Detect which cell encompasses the target text, then output its [X, Y] center coordinate. 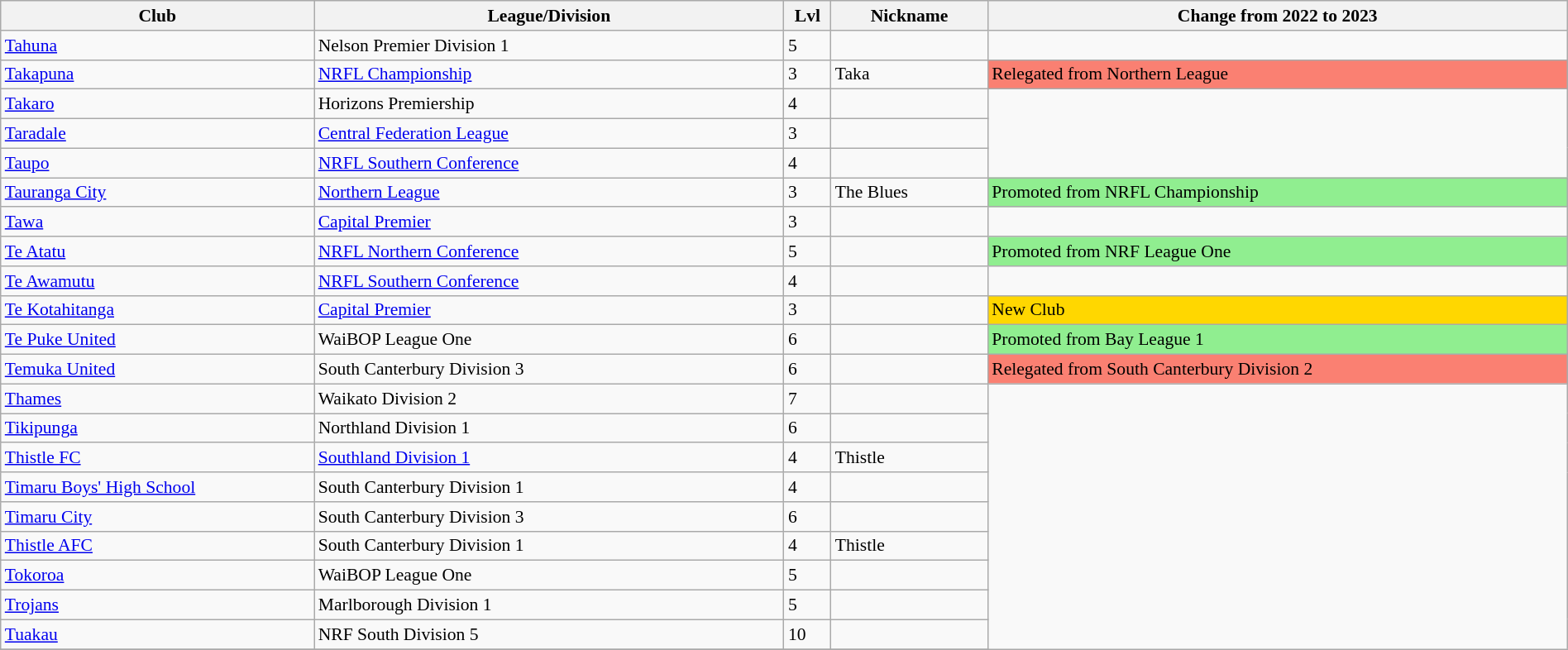
Takapuna [157, 74]
Tahuna [157, 45]
Nelson Premier Division 1 [549, 45]
Horizons Premiership [549, 104]
Marlborough Division 1 [549, 605]
Relegated from Northern League [1277, 74]
NRFL Northern Conference [549, 251]
The Blues [910, 193]
Promoted from NRF League One [1277, 251]
Promoted from NRFL Championship [1277, 193]
Promoted from Bay League 1 [1277, 340]
Timaru Boys' High School [157, 487]
Te Atatu [157, 251]
NRFL Championship [549, 74]
Northland Division 1 [549, 428]
Relegated from South Canterbury Division 2 [1277, 370]
Taradale [157, 134]
Taka [910, 74]
7 [807, 399]
Trojans [157, 605]
Thistle AFC [157, 546]
Te Puke United [157, 340]
League/Division [549, 16]
Tauranga City [157, 193]
Tawa [157, 222]
Taupo [157, 163]
Thames [157, 399]
Tuakau [157, 634]
Northern League [549, 193]
Takaro [157, 104]
Nickname [910, 16]
Lvl [807, 16]
10 [807, 634]
NRF South Division 5 [549, 634]
Temuka United [157, 370]
Club [157, 16]
Tikipunga [157, 428]
Change from 2022 to 2023 [1277, 16]
Tokoroa [157, 576]
Thistle FC [157, 458]
Te Kotahitanga [157, 310]
Te Awamutu [157, 281]
Southland Division 1 [549, 458]
Timaru City [157, 517]
New Club [1277, 310]
Waikato Division 2 [549, 399]
Central Federation League [549, 134]
